Pinpoint the cell where the given text exists, returning its [x, y] midpoint coordinate. 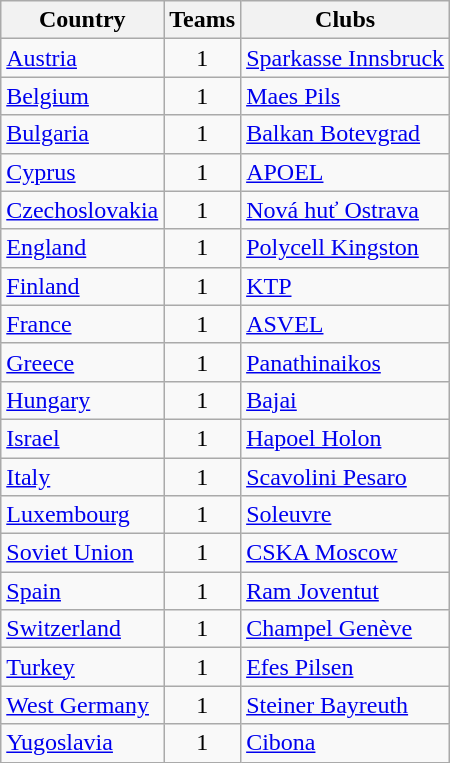
Hapoel Holon [346, 438]
Turkey [82, 667]
Maes Pils [346, 96]
Soleuvre [346, 515]
ASVEL [346, 324]
Champel Genève [346, 629]
Ram Joventut [346, 591]
Greece [82, 362]
Hungary [82, 400]
Cibona [346, 743]
Israel [82, 438]
Finland [82, 286]
Teams [202, 20]
Spain [82, 591]
Nová huť Ostrava [346, 210]
Clubs [346, 20]
Luxembourg [82, 515]
Bajai [346, 400]
APOEL [346, 172]
Country [82, 20]
KTP [346, 286]
Belgium [82, 96]
Czechoslovakia [82, 210]
Austria [82, 58]
Yugoslavia [82, 743]
Steiner Bayreuth [346, 705]
Switzerland [82, 629]
France [82, 324]
England [82, 248]
Sparkasse Innsbruck [346, 58]
Italy [82, 477]
Panathinaikos [346, 362]
Polycell Kingston [346, 248]
Bulgaria [82, 134]
West Germany [82, 705]
CSKA Moscow [346, 553]
Scavolini Pesaro [346, 477]
Balkan Botevgrad [346, 134]
Soviet Union [82, 553]
Efes Pilsen [346, 667]
Cyprus [82, 172]
